For the text-containing cell, return its midpoint in (X, Y) coordinate format. 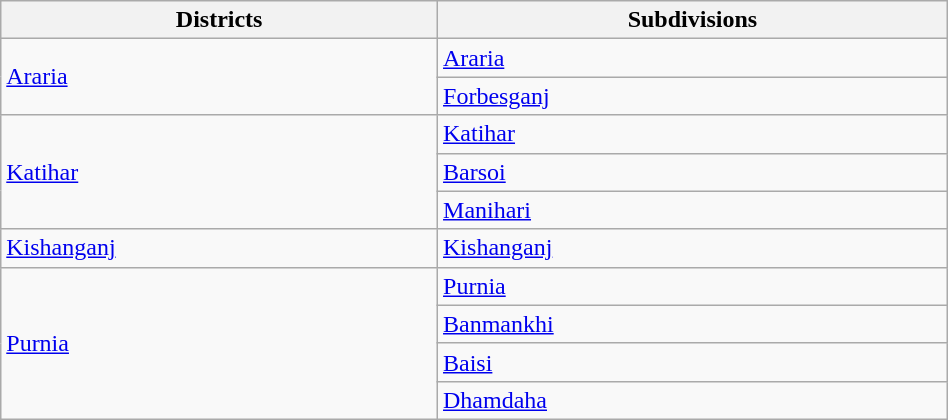
Barsoi (693, 172)
Forbesganj (693, 96)
Banmankhi (693, 324)
Manihari (693, 210)
Subdivisions (693, 20)
Baisi (693, 362)
Dhamdaha (693, 400)
Districts (220, 20)
